For the text-containing cell, return its midpoint in [x, y] coordinate format. 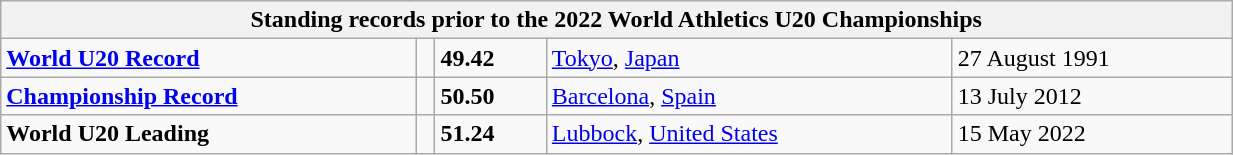
Tokyo, Japan [749, 58]
Championship Record [208, 96]
27 August 1991 [1092, 58]
51.24 [490, 134]
Lubbock, United States [749, 134]
49.42 [490, 58]
Standing records prior to the 2022 World Athletics U20 Championships [616, 20]
World U20 Leading [208, 134]
Barcelona, Spain [749, 96]
13 July 2012 [1092, 96]
50.50 [490, 96]
World U20 Record [208, 58]
15 May 2022 [1092, 134]
